Extract the (X, Y) coordinate from the center of the cell holding the provided text.  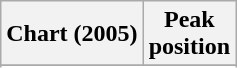
Chart (2005) (72, 34)
Peakposition (189, 34)
